Determine the [x, y] coordinate at the center of the cell enclosing the given text.  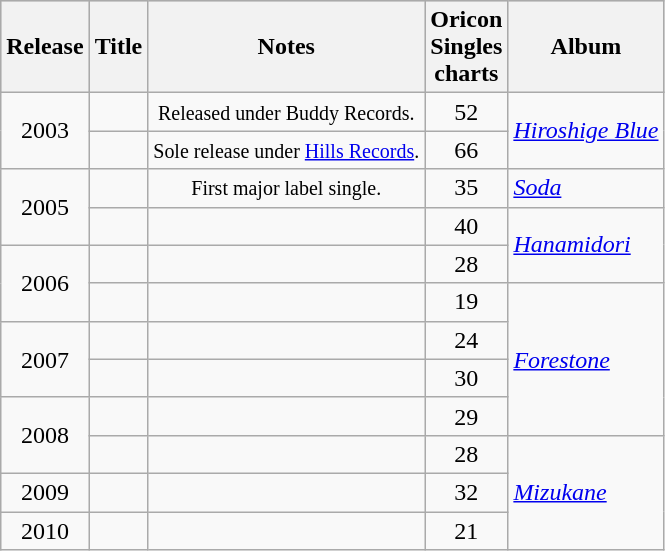
Forestone [586, 359]
Release [45, 47]
2008 [45, 435]
OriconSinglescharts [466, 47]
2009 [45, 492]
2005 [45, 207]
21 [466, 531]
First major label single. [286, 188]
Title [118, 47]
Notes [286, 47]
30 [466, 378]
24 [466, 340]
35 [466, 188]
29 [466, 416]
66 [466, 150]
Hanamidori [586, 245]
40 [466, 226]
Hiroshige Blue [586, 131]
19 [466, 302]
Sole release under Hills Records. [286, 150]
2003 [45, 131]
2010 [45, 531]
52 [466, 112]
Album [586, 47]
32 [466, 492]
Released under Buddy Records. [286, 112]
Mizukane [586, 492]
2006 [45, 283]
2007 [45, 359]
Soda [586, 188]
